Identify which cell holds the provided text, then report its [x, y] central coordinate. 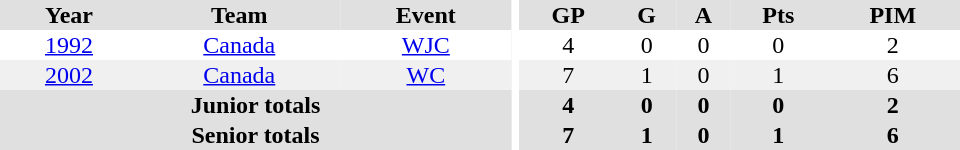
1992 [69, 45]
PIM [893, 15]
G [646, 15]
Year [69, 15]
A [704, 15]
Team [240, 15]
Pts [778, 15]
GP [568, 15]
WC [426, 75]
WJC [426, 45]
Junior totals [256, 105]
2002 [69, 75]
Event [426, 15]
Senior totals [256, 135]
